Capture the cell that displays the provided text and extract its [X, Y] central coordinate. 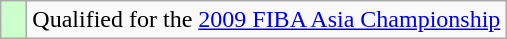
Qualified for the 2009 FIBA Asia Championship [266, 20]
